Search for the cell housing the specified text and yield its (X, Y) center coordinate. 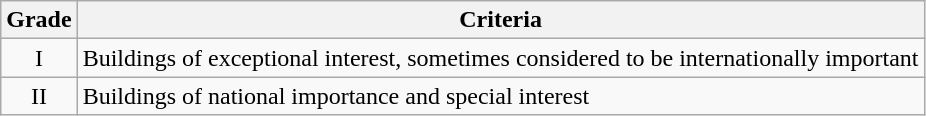
Buildings of exceptional interest, sometimes considered to be internationally important (500, 58)
Buildings of national importance and special interest (500, 96)
Criteria (500, 20)
II (39, 96)
I (39, 58)
Grade (39, 20)
